Search for the cell housing the specified text and yield its [X, Y] center coordinate. 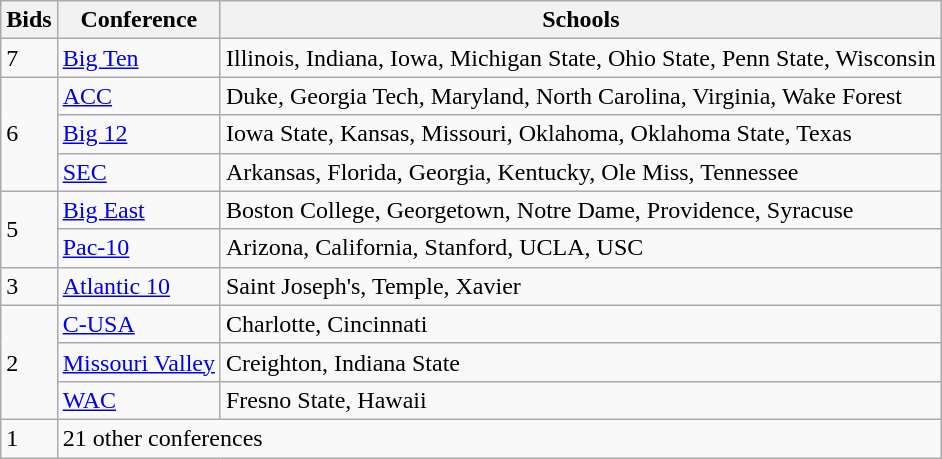
Charlotte, Cincinnati [580, 324]
ACC [138, 96]
SEC [138, 172]
Saint Joseph's, Temple, Xavier [580, 286]
5 [29, 229]
Boston College, Georgetown, Notre Dame, Providence, Syracuse [580, 210]
6 [29, 134]
Iowa State, Kansas, Missouri, Oklahoma, Oklahoma State, Texas [580, 134]
Pac-10 [138, 248]
Fresno State, Hawaii [580, 400]
Atlantic 10 [138, 286]
2 [29, 362]
7 [29, 58]
Big 12 [138, 134]
Creighton, Indiana State [580, 362]
Duke, Georgia Tech, Maryland, North Carolina, Virginia, Wake Forest [580, 96]
Big East [138, 210]
1 [29, 438]
Arizona, California, Stanford, UCLA, USC [580, 248]
Missouri Valley [138, 362]
Conference [138, 20]
C-USA [138, 324]
Arkansas, Florida, Georgia, Kentucky, Ole Miss, Tennessee [580, 172]
3 [29, 286]
Bids [29, 20]
Schools [580, 20]
WAC [138, 400]
21 other conferences [499, 438]
Illinois, Indiana, Iowa, Michigan State, Ohio State, Penn State, Wisconsin [580, 58]
Big Ten [138, 58]
